For the text-containing cell, return its midpoint in (X, Y) coordinate format. 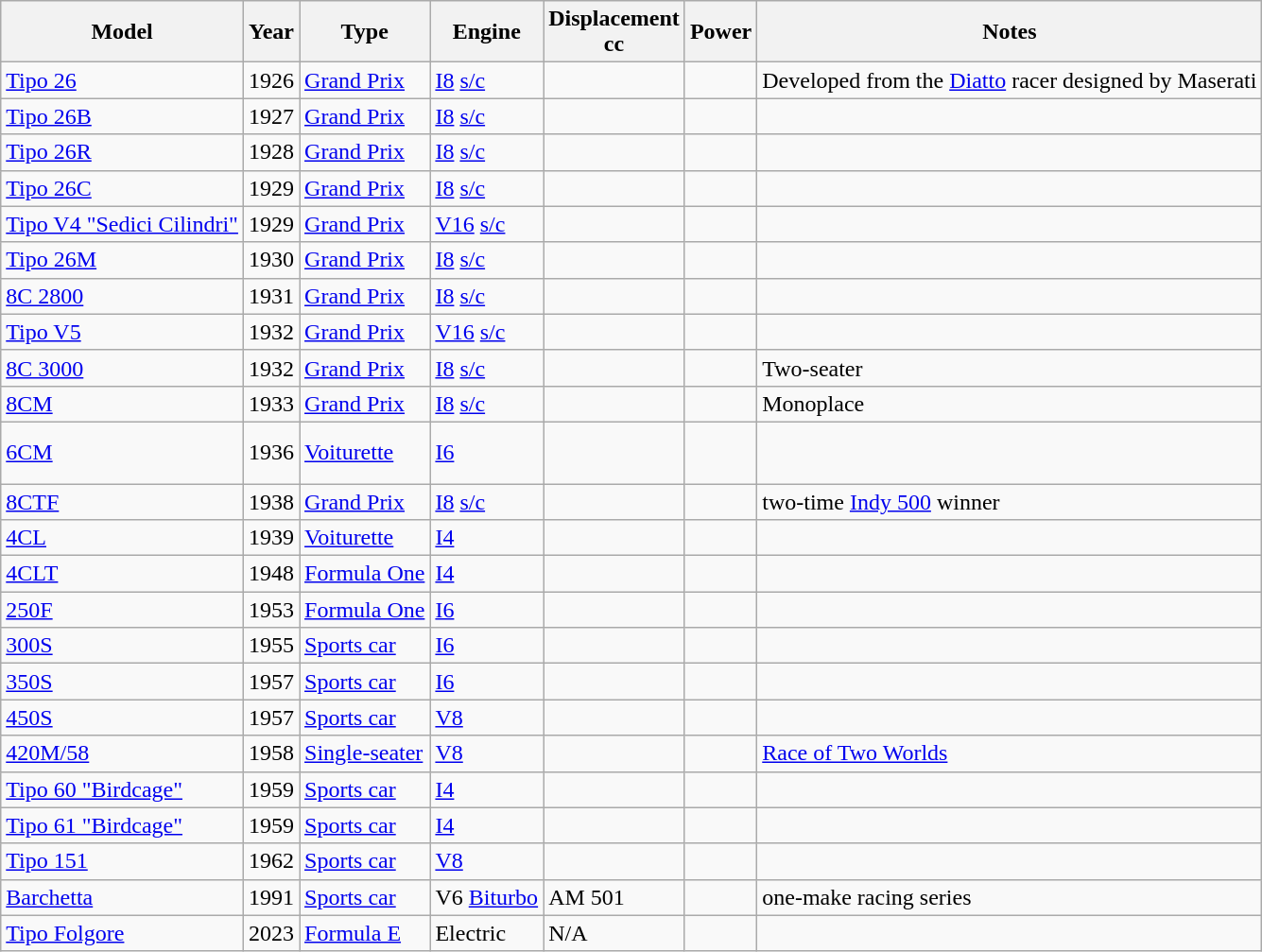
V6 Biturbo (487, 897)
Tipo 26C (123, 188)
1926 (270, 80)
350S (123, 682)
Electric (487, 933)
Tipo V4 "Sedici Cilindri" (123, 224)
Power (720, 32)
1930 (270, 260)
1928 (270, 152)
1936 (270, 452)
one-make racing series (1010, 897)
4CLT (123, 574)
420M/58 (123, 753)
Tipo V5 (123, 332)
Tipo 26B (123, 116)
8C 2800 (123, 296)
1958 (270, 753)
Tipo Folgore (123, 933)
Formula E (365, 933)
Year (270, 32)
Tipo 26R (123, 152)
1955 (270, 646)
Tipo 151 (123, 861)
1933 (270, 404)
Engine (487, 32)
Single-seater (365, 753)
Two-seater (1010, 368)
Developed from the Diatto racer designed by Maserati (1010, 80)
1931 (270, 296)
1939 (270, 538)
Notes (1010, 32)
Tipo 61 "Birdcage" (123, 825)
Monoplace (1010, 404)
1962 (270, 861)
Model (123, 32)
8CM (123, 404)
6CM (123, 452)
450S (123, 718)
two-time Indy 500 winner (1010, 502)
250F (123, 610)
Barchetta (123, 897)
1938 (270, 502)
Tipo 26M (123, 260)
Race of Two Worlds (1010, 753)
2023 (270, 933)
Tipo 60 "Birdcage" (123, 789)
8CTF (123, 502)
1991 (270, 897)
AM 501 (614, 897)
Type (365, 32)
1948 (270, 574)
300S (123, 646)
8C 3000 (123, 368)
Displacementcc (614, 32)
4CL (123, 538)
N/A (614, 933)
Tipo 26 (123, 80)
1927 (270, 116)
1953 (270, 610)
